Extract the [x, y] coordinate from the center of the cell holding the provided text.  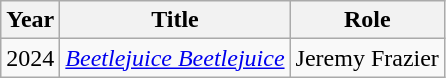
Title [175, 20]
Beetlejuice Beetlejuice [175, 58]
Year [30, 20]
Role [367, 20]
Jeremy Frazier [367, 58]
2024 [30, 58]
